Search for the cell housing the specified text and yield its [x, y] center coordinate. 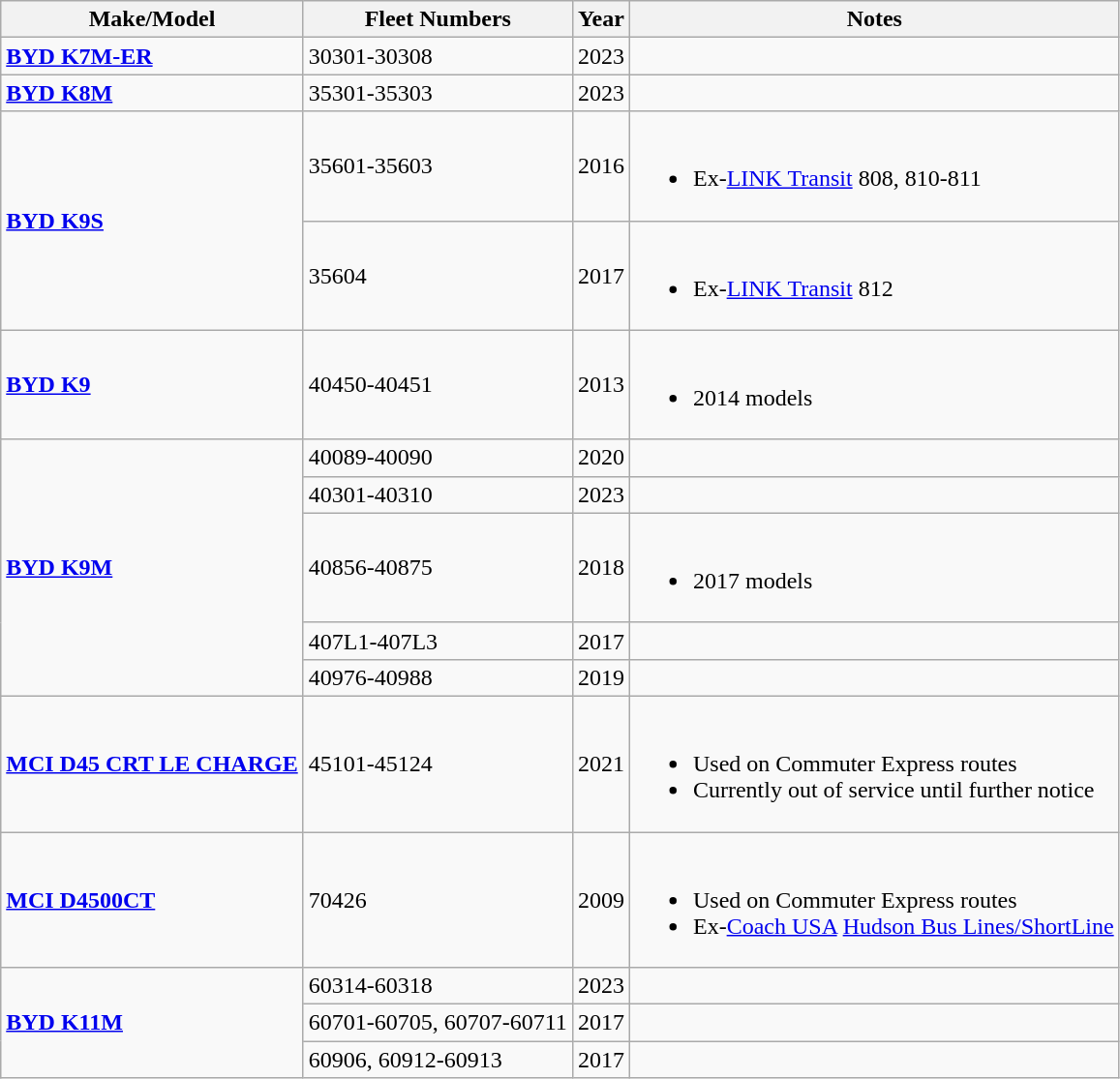
45101-45124 [438, 764]
40089-40090 [438, 458]
Used on Commuter Express routesCurrently out of service until further notice [874, 764]
407L1-407L3 [438, 641]
2014 models [874, 385]
60906, 60912-60913 [438, 1060]
35601-35603 [438, 166]
BYD K9 [152, 385]
Make/Model [152, 19]
Notes [874, 19]
2017 models [874, 567]
Fleet Numbers [438, 19]
BYD K9M [152, 567]
BYD K8M [152, 93]
2013 [600, 385]
Year [600, 19]
2016 [600, 166]
2021 [600, 764]
2018 [600, 567]
2009 [600, 900]
30301-30308 [438, 56]
35301-35303 [438, 93]
MCI D4500CT [152, 900]
BYD K7M-ER [152, 56]
35604 [438, 275]
Ex-LINK Transit 812 [874, 275]
MCI D45 CRT LE CHARGE [152, 764]
2020 [600, 458]
BYD K11M [152, 1023]
2019 [600, 677]
Used on Commuter Express routesEx-Coach USA Hudson Bus Lines/ShortLine [874, 900]
Ex-LINK Transit 808, 810-811 [874, 166]
40301-40310 [438, 495]
60314-60318 [438, 986]
40450-40451 [438, 385]
40856-40875 [438, 567]
70426 [438, 900]
BYD K9S [152, 221]
40976-40988 [438, 677]
60701-60705, 60707-60711 [438, 1023]
